Locate the cell with the specified text and output its [X, Y] center coordinate. 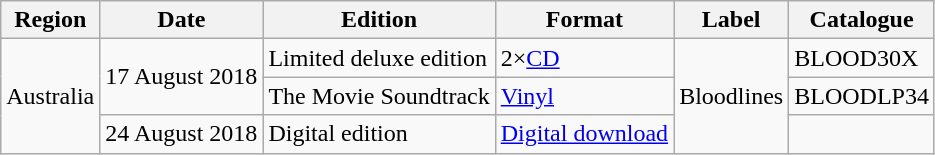
The Movie Soundtrack [379, 96]
Edition [379, 20]
2×CD [584, 58]
Date [182, 20]
17 August 2018 [182, 77]
BLOOD30X [862, 58]
BLOODLP34 [862, 96]
Label [732, 20]
Catalogue [862, 20]
Australia [50, 96]
Limited deluxe edition [379, 58]
24 August 2018 [182, 134]
Bloodlines [732, 96]
Vinyl [584, 96]
Region [50, 20]
Digital edition [379, 134]
Format [584, 20]
Digital download [584, 134]
